Locate the cell with the specified text and output its (x, y) center coordinate. 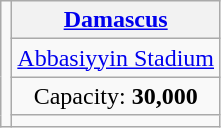
Abbasiyyin Stadium (116, 58)
Capacity: 30,000 (116, 96)
Damascus (116, 20)
